Return the [x, y] coordinate for the center point of the cell that contains the specified text.  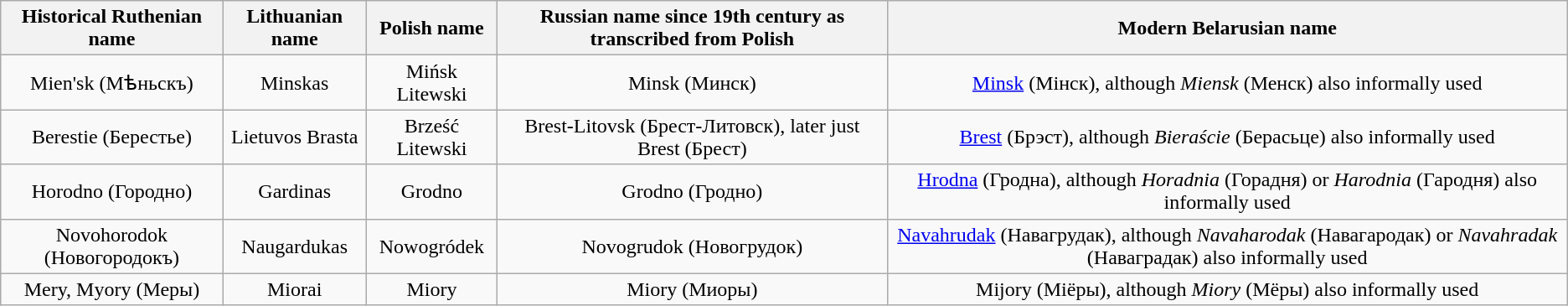
Brest-Litovsk (Брест-Литовск), later just Brest (Брест) [692, 137]
Miory (Миоры) [692, 289]
Mińsk Litewski [431, 82]
Mery, Myory (Меры) [112, 289]
Hrodna (Гродна), although Horadnia (Горадня) or Harodnia (Гародня) also informally used [1227, 191]
Grodno (Гродно) [692, 191]
Lietuvos Brasta [295, 137]
Brest (Брэст), although Bieraście (Берасьце) also informally used [1227, 137]
Berestie (Берестье) [112, 137]
Mien'sk (Мѣньскъ) [112, 82]
Minsk (Минск) [692, 82]
Polish name [431, 29]
Grodno [431, 191]
Miorai [295, 289]
Horodno (Городно) [112, 191]
Novogrudok (Новогрудок) [692, 246]
Lithuanian name [295, 29]
Gardinas [295, 191]
Miory [431, 289]
Modern Belarusian name [1227, 29]
Navahrudak (Навагрудак), although Navaharodak (Навагародак) or Navahradak (Наваградак) also informally used [1227, 246]
Naugardukas [295, 246]
Novohorodok (Новогородокъ) [112, 246]
Minskas [295, 82]
Historical Ruthenian name [112, 29]
Minsk (Мінск), although Miensk (Менск) also informally used [1227, 82]
Russian name since 19th century as transcribed from Polish [692, 29]
Nowogródek [431, 246]
Mijory (Міёры), although Miory (Мёры) also informally used [1227, 289]
Brześć Litewski [431, 137]
